Capture the cell that displays the provided text and extract its [x, y] central coordinate. 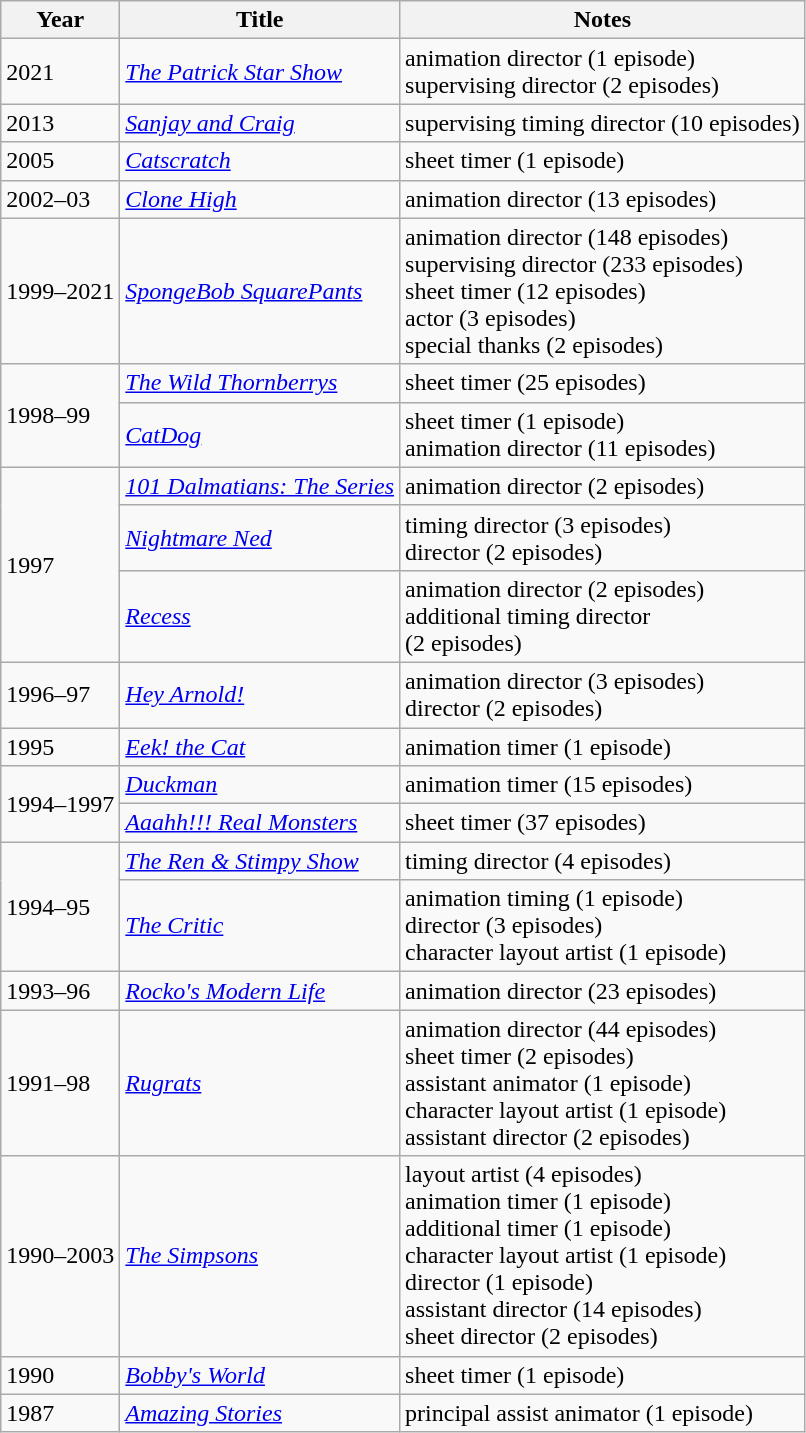
animation director (3 episodes)director (2 episodes) [603, 694]
Year [60, 20]
1995 [60, 747]
Catscratch [260, 161]
Rugrats [260, 1083]
The Ren & Stimpy Show [260, 861]
Nightmare Ned [260, 538]
Notes [603, 20]
sheet timer (37 episodes) [603, 823]
1999–2021 [60, 291]
animation timer (1 episode) [603, 747]
animation director (1 episode)supervising director (2 episodes) [603, 72]
1994–1997 [60, 804]
animation director (148 episodes)supervising director (233 episodes)sheet timer (12 episodes)actor (3 episodes)special thanks (2 episodes) [603, 291]
animation director (2 episodes) [603, 486]
Amazing Stories [260, 1413]
2013 [60, 123]
The Wild Thornberrys [260, 383]
animation director (13 episodes) [603, 199]
Eek! the Cat [260, 747]
Clone High [260, 199]
Aaahh!!! Real Monsters [260, 823]
2005 [60, 161]
CatDog [260, 434]
Rocko's Modern Life [260, 991]
sheet timer (25 episodes) [603, 383]
Title [260, 20]
The Simpsons [260, 1256]
Duckman [260, 785]
Sanjay and Craig [260, 123]
animation director (23 episodes) [603, 991]
1991–98 [60, 1083]
timing director (4 episodes) [603, 861]
1990–2003 [60, 1256]
supervising timing director (10 episodes) [603, 123]
animation timer (15 episodes) [603, 785]
Bobby's World [260, 1375]
1987 [60, 1413]
Hey Arnold! [260, 694]
The Critic [260, 926]
1990 [60, 1375]
principal assist animator (1 episode) [603, 1413]
timing director (3 episodes)director (2 episodes) [603, 538]
1998–99 [60, 416]
1997 [60, 564]
1993–96 [60, 991]
2021 [60, 72]
1996–97 [60, 694]
animation timing (1 episode)director (3 episodes)character layout artist (1 episode) [603, 926]
sheet timer (1 episode)animation director (11 episodes) [603, 434]
The Patrick Star Show [260, 72]
SpongeBob SquarePants [260, 291]
Recess [260, 616]
1994–95 [60, 907]
2002–03 [60, 199]
animation director (2 episodes)additional timing director(2 episodes) [603, 616]
101 Dalmatians: The Series [260, 486]
